Identify which cell holds the provided text, then report its [x, y] central coordinate. 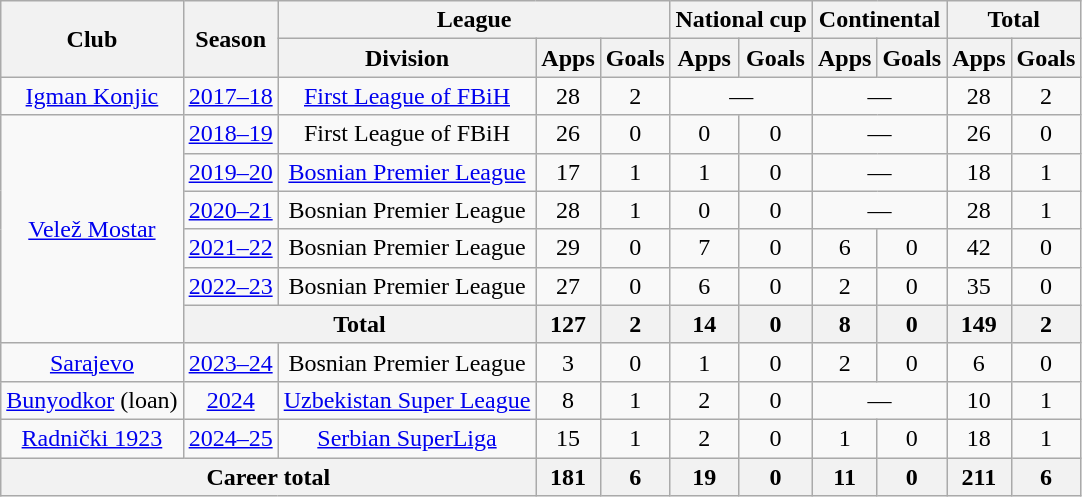
National cup [741, 20]
127 [568, 324]
27 [568, 286]
Division [407, 58]
League [474, 20]
Velež Mostar [92, 229]
149 [979, 324]
42 [979, 248]
2017–18 [230, 96]
2021–22 [230, 248]
11 [844, 477]
2019–20 [230, 172]
2018–19 [230, 134]
Uzbekistan Super League [407, 400]
19 [704, 477]
Bunyodkor (loan) [92, 400]
15 [568, 438]
29 [568, 248]
Continental [879, 20]
10 [979, 400]
Serbian SuperLiga [407, 438]
Season [230, 39]
211 [979, 477]
35 [979, 286]
7 [704, 248]
17 [568, 172]
3 [568, 362]
2022–23 [230, 286]
Radnički 1923 [92, 438]
2023–24 [230, 362]
Career total [268, 477]
181 [568, 477]
14 [704, 324]
Sarajevo [92, 362]
Club [92, 39]
2020–21 [230, 210]
2024–25 [230, 438]
2024 [230, 400]
Igman Konjic [92, 96]
